Identify which cell holds the provided text, then report its [x, y] central coordinate. 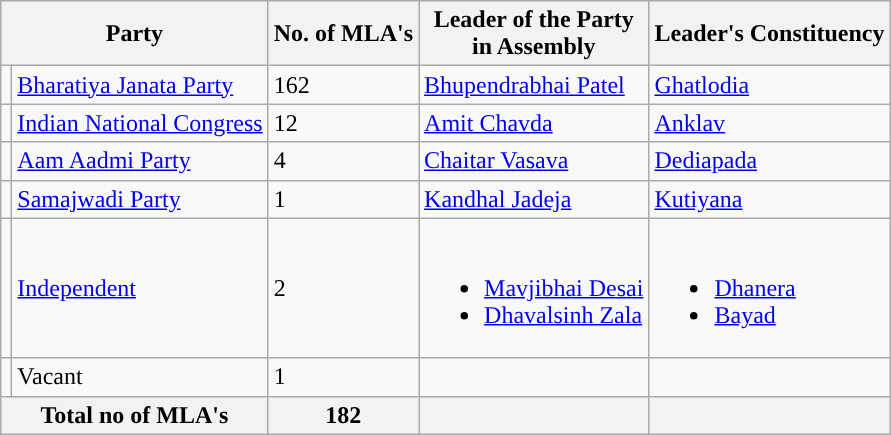
Aam Aadmi Party [140, 161]
Total no of MLA's [134, 415]
Anklav [770, 123]
2 [343, 288]
DhaneraBayad [770, 288]
Bharatiya Janata Party [140, 85]
Independent [140, 288]
Leader of the Partyin Assembly [534, 34]
Ghatlodia [770, 85]
Kutiyana [770, 199]
Mavjibhai DesaiDhavalsinh Zala [534, 288]
Bhupendrabhai Patel [534, 85]
Dediapada [770, 161]
Kandhal Jadeja [534, 199]
Amit Chavda [534, 123]
4 [343, 161]
162 [343, 85]
Indian National Congress [140, 123]
Party [134, 34]
No. of MLA's [343, 34]
Chaitar Vasava [534, 161]
Samajwadi Party [140, 199]
182 [343, 415]
12 [343, 123]
Vacant [140, 377]
Leader's Constituency [770, 34]
